Search for the cell housing the specified text and yield its [x, y] center coordinate. 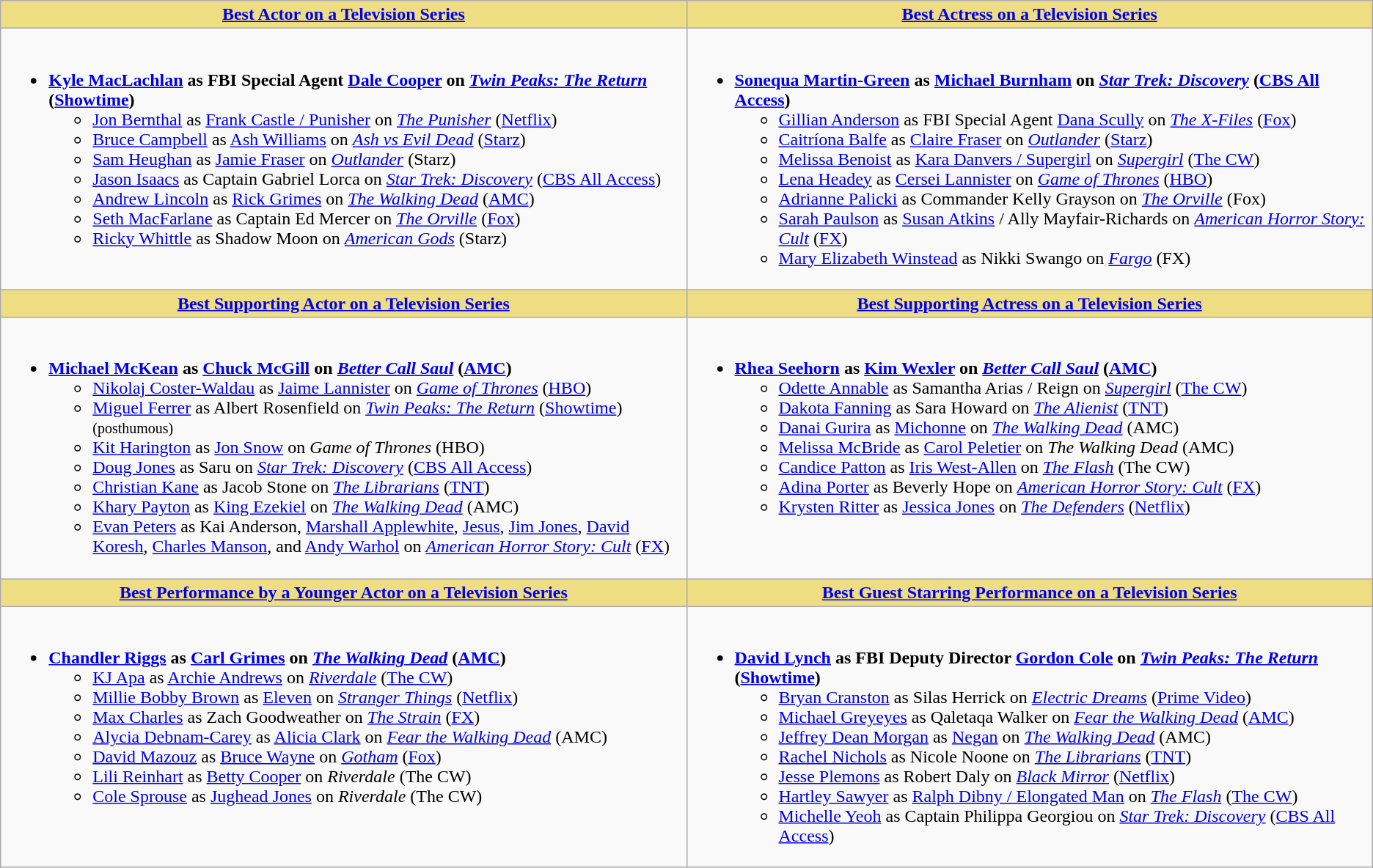
Best Performance by a Younger Actor on a Television Series [343, 592]
Best Actress on a Television Series [1030, 15]
Best Actor on a Television Series [343, 15]
Best Guest Starring Performance on a Television Series [1030, 592]
Best Supporting Actor on a Television Series [343, 304]
Best Supporting Actress on a Television Series [1030, 304]
